Find where the given text appears and provide that cell's center as (X, Y) coordinate. 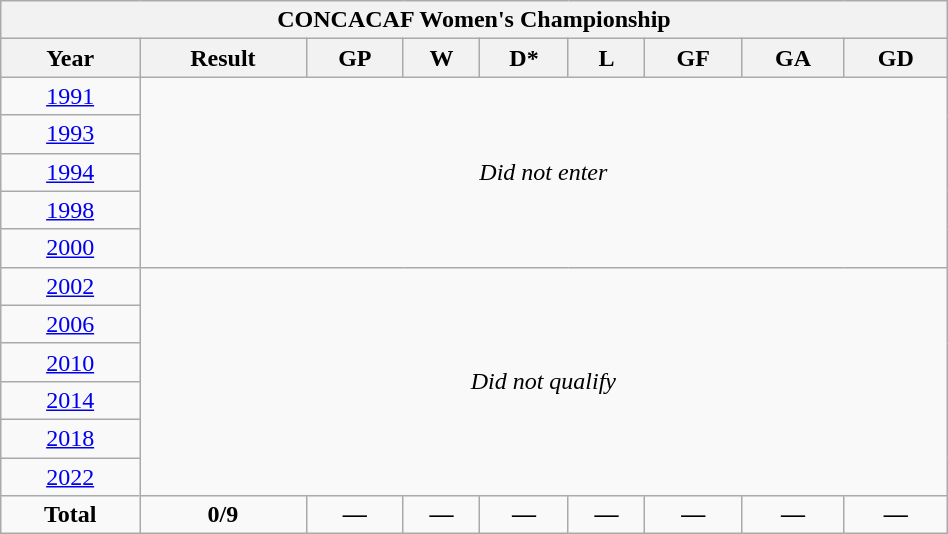
2002 (70, 286)
2014 (70, 400)
GD (896, 58)
2022 (70, 477)
CONCACAF Women's Championship (474, 20)
2000 (70, 248)
Result (224, 58)
L (606, 58)
1994 (70, 172)
Total (70, 515)
0/9 (224, 515)
1993 (70, 134)
2018 (70, 438)
GP (354, 58)
W (442, 58)
Did not enter (544, 172)
GF (694, 58)
GA (794, 58)
Did not qualify (544, 381)
1998 (70, 210)
2006 (70, 324)
2010 (70, 362)
D* (524, 58)
Year (70, 58)
1991 (70, 96)
